Scan for the cell matching the given text and deliver its (X, Y) coordinate at center. 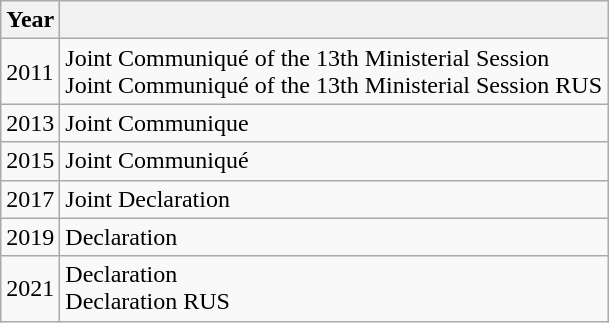
Joint Declaration (334, 199)
Joint Communique (334, 123)
DeclarationDeclaration RUS (334, 288)
2017 (30, 199)
Joint Communiqué (334, 161)
2015 (30, 161)
2011 (30, 72)
Declaration (334, 237)
Year (30, 20)
2019 (30, 237)
2021 (30, 288)
Joint Communiqué of the 13th Ministerial SessionJoint Communiqué of the 13th Ministerial Session RUS (334, 72)
2013 (30, 123)
